Scan for the cell matching the given text and deliver its (X, Y) coordinate at center. 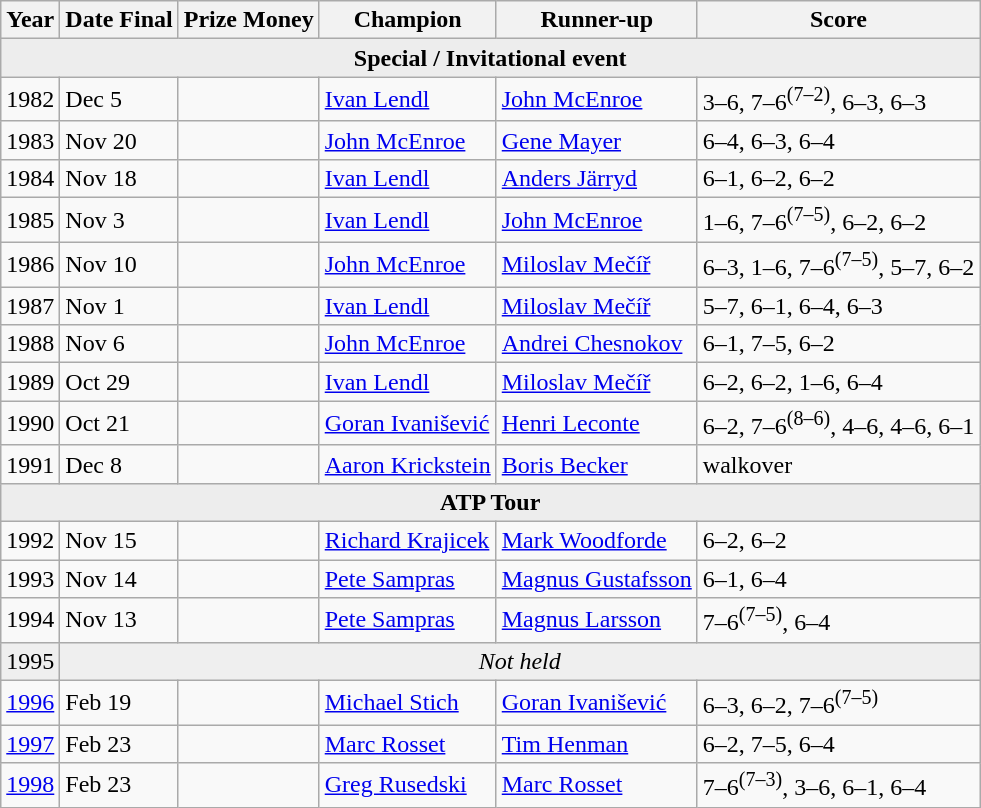
1998 (30, 786)
1–6, 7–6(7–5), 6–2, 6–2 (838, 220)
Dec 5 (119, 100)
Special / Invitational event (490, 58)
6–1, 6–4 (838, 579)
Nov 15 (119, 541)
Nov 20 (119, 140)
6–3, 6–2, 7–6(7–5) (838, 702)
Aaron Krickstein (408, 464)
6–2, 6–2 (838, 541)
Nov 1 (119, 306)
1996 (30, 702)
1992 (30, 541)
Magnus Gustafsson (596, 579)
1989 (30, 382)
6–2, 6–2, 1–6, 6–4 (838, 382)
1990 (30, 424)
1994 (30, 620)
Nov 13 (119, 620)
1983 (30, 140)
1993 (30, 579)
Oct 21 (119, 424)
6–2, 7–6(8–6), 4–6, 4–6, 6–1 (838, 424)
1982 (30, 100)
Feb 19 (119, 702)
ATP Tour (490, 502)
walkover (838, 464)
Champion (408, 20)
7–6(7–5), 6–4 (838, 620)
Prize Money (248, 20)
1985 (30, 220)
Magnus Larsson (596, 620)
6–4, 6–3, 6–4 (838, 140)
Not held (520, 661)
3–6, 7–6(7–2), 6–3, 6–3 (838, 100)
Score (838, 20)
1986 (30, 264)
Dec 8 (119, 464)
Nov 10 (119, 264)
Mark Woodforde (596, 541)
1984 (30, 178)
1988 (30, 344)
1991 (30, 464)
Nov 14 (119, 579)
Oct 29 (119, 382)
Tim Henman (596, 744)
Nov 3 (119, 220)
Anders Järryd (596, 178)
1987 (30, 306)
Boris Becker (596, 464)
Nov 18 (119, 178)
6–1, 6–2, 6–2 (838, 178)
Andrei Chesnokov (596, 344)
6–2, 7–5, 6–4 (838, 744)
Michael Stich (408, 702)
7–6(7–3), 3–6, 6–1, 6–4 (838, 786)
Richard Krajicek (408, 541)
Henri Leconte (596, 424)
Nov 6 (119, 344)
1997 (30, 744)
6–3, 1–6, 7–6(7–5), 5–7, 6–2 (838, 264)
Greg Rusedski (408, 786)
Date Final (119, 20)
Runner-up (596, 20)
6–1, 7–5, 6–2 (838, 344)
Gene Mayer (596, 140)
5–7, 6–1, 6–4, 6–3 (838, 306)
1995 (30, 661)
Year (30, 20)
